Return the (X, Y) coordinate for the center point of the cell that contains the specified text.  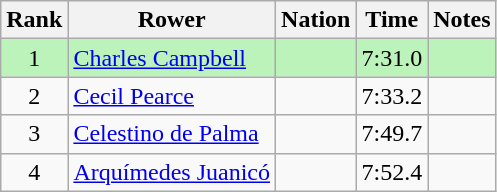
Time (392, 20)
Charles Campbell (172, 58)
Cecil Pearce (172, 96)
3 (34, 134)
4 (34, 172)
Notes (462, 20)
7:31.0 (392, 58)
Arquímedes Juanicó (172, 172)
7:33.2 (392, 96)
7:49.7 (392, 134)
Celestino de Palma (172, 134)
Rank (34, 20)
7:52.4 (392, 172)
Rower (172, 20)
Nation (316, 20)
1 (34, 58)
2 (34, 96)
